Provide the (x, y) coordinate of the cell's center where the given text is located.  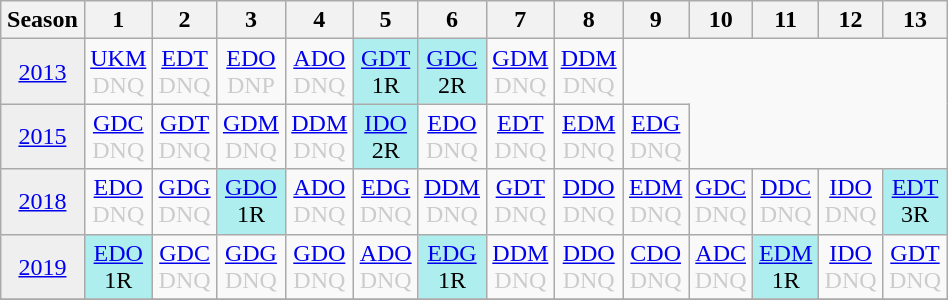
UKMDNQ (118, 72)
GDO1R (251, 202)
GDODNQ (319, 266)
11 (786, 20)
2013 (42, 72)
8 (589, 20)
3 (251, 20)
6 (452, 20)
ADCDNQ (721, 266)
5 (385, 20)
2018 (42, 202)
DDCDNQ (786, 202)
2 (184, 20)
EDODNP (251, 72)
1 (118, 20)
13 (915, 20)
4 (319, 20)
EDT3R (915, 202)
Season (42, 20)
GDC2R (452, 72)
CDODNQ (656, 266)
12 (850, 20)
GDT1R (385, 72)
9 (656, 20)
2019 (42, 266)
EDO1R (118, 266)
IDO2R (385, 136)
EDG1R (452, 266)
2015 (42, 136)
10 (721, 20)
7 (520, 20)
EDM1R (786, 266)
